Identify which cell holds the provided text, then report its (x, y) central coordinate. 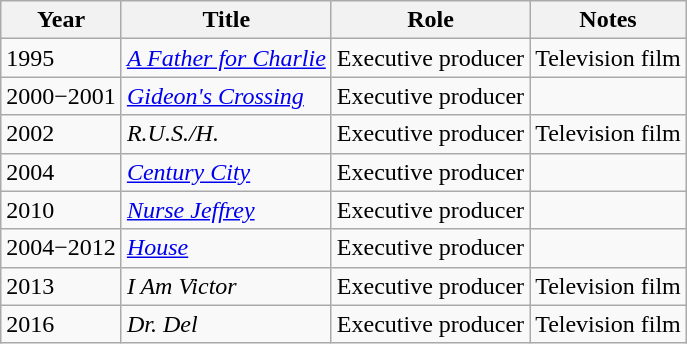
Nurse Jeffrey (226, 210)
2002 (62, 134)
House (226, 248)
Gideon's Crossing (226, 96)
A Father for Charlie (226, 58)
2010 (62, 210)
2004 (62, 172)
2004−2012 (62, 248)
R.U.S./H. (226, 134)
Title (226, 20)
1995 (62, 58)
2013 (62, 286)
I Am Victor (226, 286)
Century City (226, 172)
Notes (608, 20)
2016 (62, 324)
Year (62, 20)
2000−2001 (62, 96)
Role (430, 20)
Dr. Del (226, 324)
